Return the (X, Y) coordinate for the center point of the cell that contains the specified text.  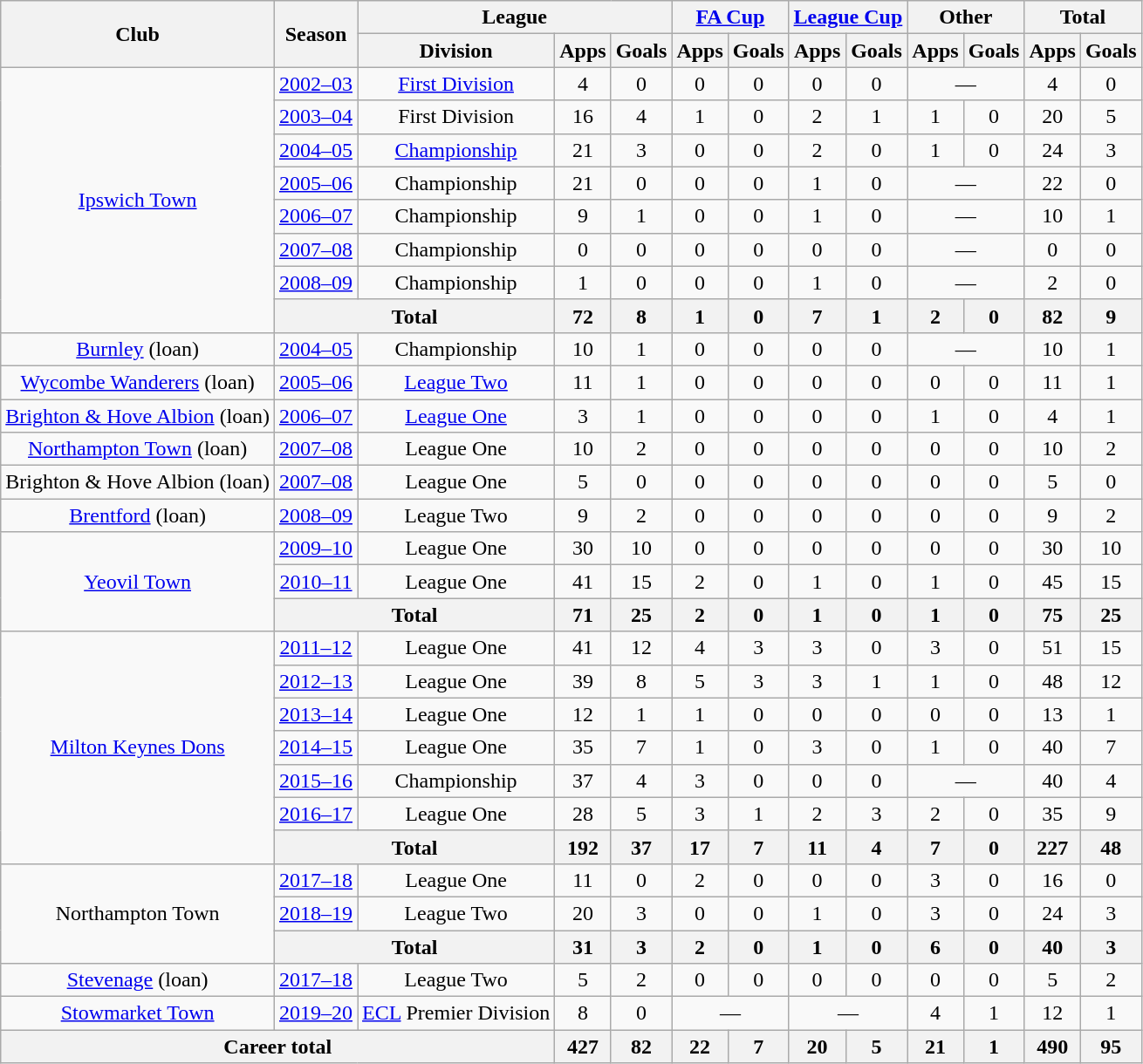
Division (456, 51)
Burnley (loan) (138, 349)
2002–03 (316, 84)
Season (316, 34)
95 (1111, 1047)
28 (583, 814)
427 (583, 1047)
39 (583, 681)
2003–04 (316, 117)
Other (966, 17)
Northampton Town (loan) (138, 449)
2015–16 (316, 781)
Ipswich Town (138, 200)
Stowmarket Town (138, 1013)
17 (700, 847)
Yeovil Town (138, 582)
Milton Keynes Dons (138, 747)
2013–14 (316, 714)
72 (583, 316)
75 (1052, 615)
45 (1052, 582)
2019–20 (316, 1013)
192 (583, 847)
Career total (277, 1047)
FA Cup (730, 17)
Wycombe Wanderers (loan) (138, 382)
League (515, 17)
League Cup (848, 17)
13 (1052, 714)
Northampton Town (138, 913)
2011–12 (316, 648)
6 (935, 946)
31 (583, 946)
2012–13 (316, 681)
2009–10 (316, 549)
490 (1052, 1047)
227 (1052, 847)
ECL Premier Division (456, 1013)
51 (1052, 648)
2018–19 (316, 913)
2014–15 (316, 747)
2010–11 (316, 582)
Club (138, 34)
Brentford (loan) (138, 515)
2016–17 (316, 814)
Stevenage (loan) (138, 980)
71 (583, 615)
